Return [X, Y] of the center of cell containing provided text 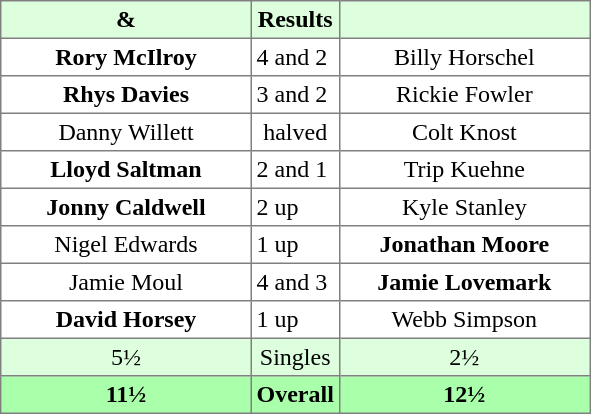
2 up [295, 207]
Billy Horschel [464, 57]
Rickie Fowler [464, 95]
5½ [126, 357]
Jamie Lovemark [464, 282]
Colt Knost [464, 132]
Kyle Stanley [464, 207]
Rory McIlroy [126, 57]
halved [295, 132]
2½ [464, 357]
11½ [126, 395]
David Horsey [126, 320]
Overall [295, 395]
Jamie Moul [126, 282]
Singles [295, 357]
12½ [464, 395]
Webb Simpson [464, 320]
2 and 1 [295, 170]
& [126, 20]
Results [295, 20]
Danny Willett [126, 132]
4 and 2 [295, 57]
Nigel Edwards [126, 245]
3 and 2 [295, 95]
Rhys Davies [126, 95]
Lloyd Saltman [126, 170]
Jonny Caldwell [126, 207]
Trip Kuehne [464, 170]
Jonathan Moore [464, 245]
4 and 3 [295, 282]
